Find where the given text appears and provide that cell's center as [x, y] coordinate. 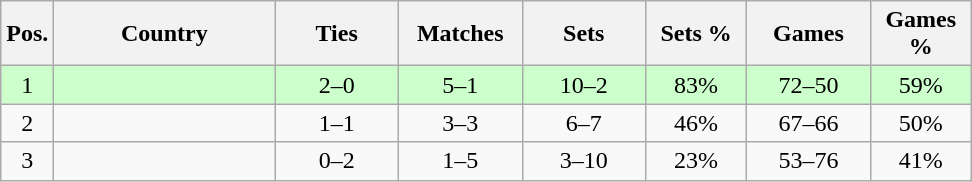
Country [164, 34]
3–3 [460, 123]
2–0 [337, 85]
1–1 [337, 123]
10–2 [584, 85]
Games % [920, 34]
5–1 [460, 85]
53–76 [809, 161]
Sets % [696, 34]
46% [696, 123]
2 [28, 123]
Sets [584, 34]
Matches [460, 34]
Games [809, 34]
50% [920, 123]
0–2 [337, 161]
3–10 [584, 161]
41% [920, 161]
Ties [337, 34]
1 [28, 85]
1–5 [460, 161]
Pos. [28, 34]
6–7 [584, 123]
83% [696, 85]
3 [28, 161]
59% [920, 85]
67–66 [809, 123]
72–50 [809, 85]
23% [696, 161]
